Provide the (x, y) coordinate of the cell's center where the given text is located.  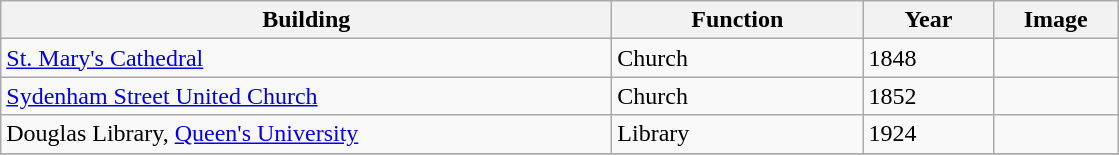
Year (928, 20)
Image (1056, 20)
Function (738, 20)
1852 (928, 96)
Douglas Library, Queen's University (306, 134)
Library (738, 134)
St. Mary's Cathedral (306, 58)
Building (306, 20)
Sydenham Street United Church (306, 96)
1848 (928, 58)
1924 (928, 134)
